Return the [x, y] coordinate for the center point of the cell that contains the specified text.  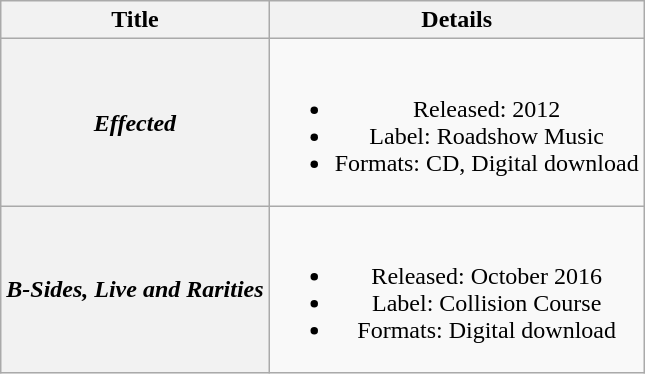
B-Sides, Live and Rarities [135, 290]
Released: October 2016Label: Collision CourseFormats: Digital download [456, 290]
Released: 2012Label: Roadshow MusicFormats: CD, Digital download [456, 122]
Details [456, 20]
Effected [135, 122]
Title [135, 20]
